Extract the (X, Y) coordinate from the center of the cell holding the provided text.  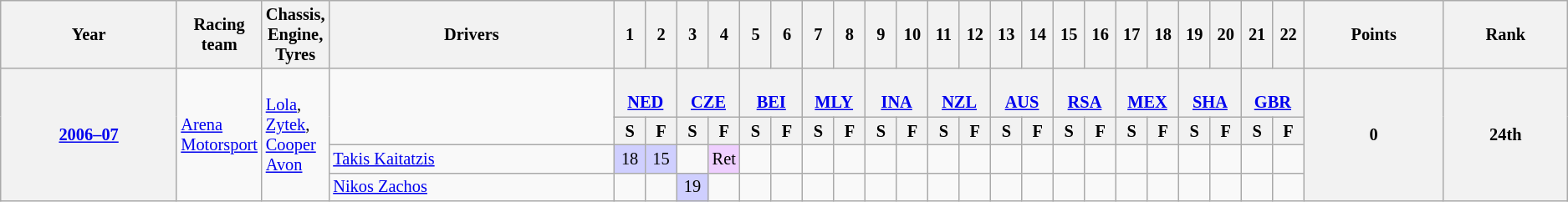
Racingteam (219, 34)
1 (629, 34)
MEX (1147, 93)
AUS (1022, 93)
BEI (771, 93)
Chassis,Engine,Tyres (296, 34)
Rank (1505, 34)
13 (1007, 34)
20 (1226, 34)
6 (786, 34)
NED (646, 93)
0 (1373, 135)
10 (912, 34)
9 (881, 34)
GBR (1273, 93)
3 (692, 34)
Points (1373, 34)
5 (756, 34)
2 (661, 34)
4 (724, 34)
24th (1505, 135)
Lola,Zytek,Cooper Avon (296, 135)
21 (1256, 34)
12 (975, 34)
Arena Motorsport (219, 135)
INA (896, 93)
11 (943, 34)
16 (1101, 34)
17 (1131, 34)
22 (1288, 34)
14 (1037, 34)
Year (89, 34)
NZL (960, 93)
7 (818, 34)
MLY (835, 93)
Nikos Zachos (472, 187)
Ret (724, 159)
2006–07 (89, 135)
CZE (707, 93)
RSA (1085, 93)
8 (850, 34)
Drivers (472, 34)
SHA (1209, 93)
Takis Kaitatzis (472, 159)
